Extract the [X, Y] coordinate from the center of the cell holding the provided text.  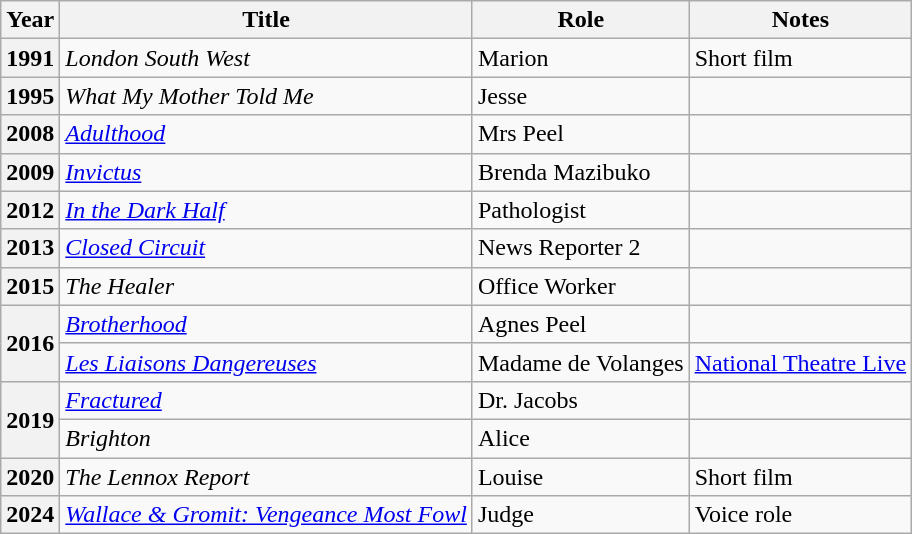
2009 [30, 172]
Closed Circuit [266, 248]
2012 [30, 210]
News Reporter 2 [580, 248]
2013 [30, 248]
1991 [30, 58]
Dr. Jacobs [580, 400]
Alice [580, 438]
Brenda Mazibuko [580, 172]
Title [266, 20]
Invictus [266, 172]
Mrs Peel [580, 134]
Jesse [580, 96]
National Theatre Live [800, 362]
2008 [30, 134]
What My Mother Told Me [266, 96]
2024 [30, 515]
2020 [30, 477]
Pathologist [580, 210]
Louise [580, 477]
Role [580, 20]
Marion [580, 58]
London South West [266, 58]
Les Liaisons Dangereuses [266, 362]
Judge [580, 515]
In the Dark Half [266, 210]
Madame de Volanges [580, 362]
1995 [30, 96]
Year [30, 20]
2019 [30, 419]
Agnes Peel [580, 324]
Brotherhood [266, 324]
Notes [800, 20]
The Lennox Report [266, 477]
Brighton [266, 438]
2015 [30, 286]
The Healer [266, 286]
Fractured [266, 400]
Adulthood [266, 134]
Wallace & Gromit: Vengeance Most Fowl [266, 515]
2016 [30, 343]
Office Worker [580, 286]
Voice role [800, 515]
